For the text-containing cell, return its midpoint in [X, Y] coordinate format. 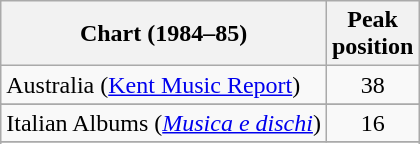
38 [372, 85]
Australia (Kent Music Report) [164, 85]
Peakposition [372, 34]
Italian Albums (Musica e dischi) [164, 123]
16 [372, 123]
Chart (1984–85) [164, 34]
